Pinpoint the cell where the given text exists, returning its [X, Y] midpoint coordinate. 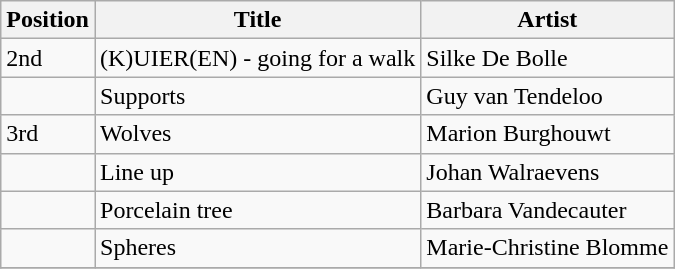
Supports [257, 96]
Marion Burghouwt [548, 134]
3rd [48, 134]
Silke De Bolle [548, 58]
Guy van Tendeloo [548, 96]
Spheres [257, 248]
Johan Walraevens [548, 172]
Wolves [257, 134]
(K)UIER(EN) - going for a walk [257, 58]
Position [48, 20]
2nd [48, 58]
Title [257, 20]
Porcelain tree [257, 210]
Line up [257, 172]
Artist [548, 20]
Barbara Vandecauter [548, 210]
Marie-Christine Blomme [548, 248]
